Provide the (X, Y) coordinate of the cell's center where the given text is located.  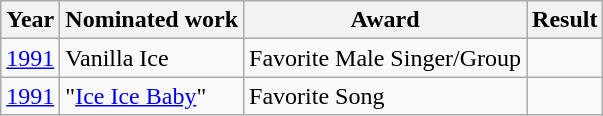
Vanilla Ice (152, 58)
"Ice Ice Baby" (152, 96)
Favorite Song (386, 96)
Year (30, 20)
Result (565, 20)
Award (386, 20)
Favorite Male Singer/Group (386, 58)
Nominated work (152, 20)
